Locate the cell with the specified text and output its [X, Y] center coordinate. 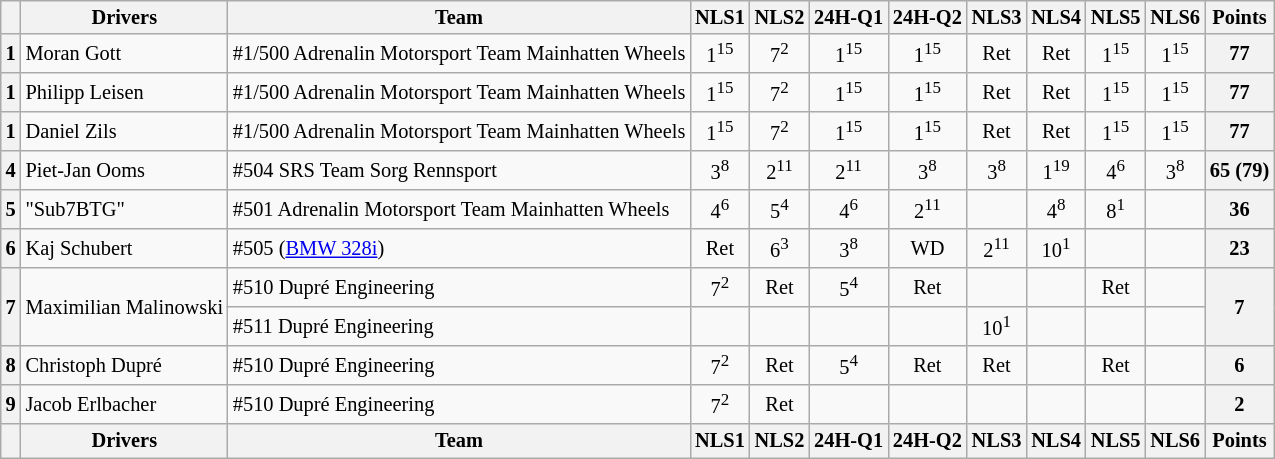
"Sub7BTG" [124, 210]
Jacob Erlbacher [124, 404]
Piet-Jan Ooms [124, 170]
9 [11, 404]
65 (79) [1240, 170]
WD [928, 248]
4 [11, 170]
#501 Adrenalin Motorsport Team Mainhatten Wheels [459, 210]
Maximilian Malinowski [124, 307]
119 [1056, 170]
2 [1240, 404]
5 [11, 210]
Christoph Dupré [124, 366]
81 [1116, 210]
36 [1240, 210]
63 [780, 248]
#505 (BMW 328i) [459, 248]
Kaj Schubert [124, 248]
8 [11, 366]
Moran Gott [124, 54]
23 [1240, 248]
Philipp Leisen [124, 92]
#511 Dupré Engineering [459, 326]
48 [1056, 210]
#504 SRS Team Sorg Rennsport [459, 170]
Daniel Zils [124, 132]
